Provide the [X, Y] coordinate of the cell's center where the given text is located.  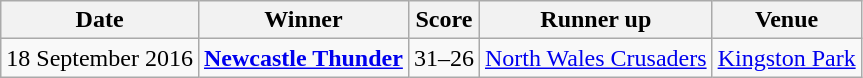
Newcastle Thunder [303, 58]
18 September 2016 [100, 58]
Date [100, 20]
Venue [786, 20]
Winner [303, 20]
31–26 [444, 58]
Score [444, 20]
Kingston Park [786, 58]
Runner up [596, 20]
North Wales Crusaders [596, 58]
